Determine the (x, y) coordinate at the center of the cell enclosing the given text.  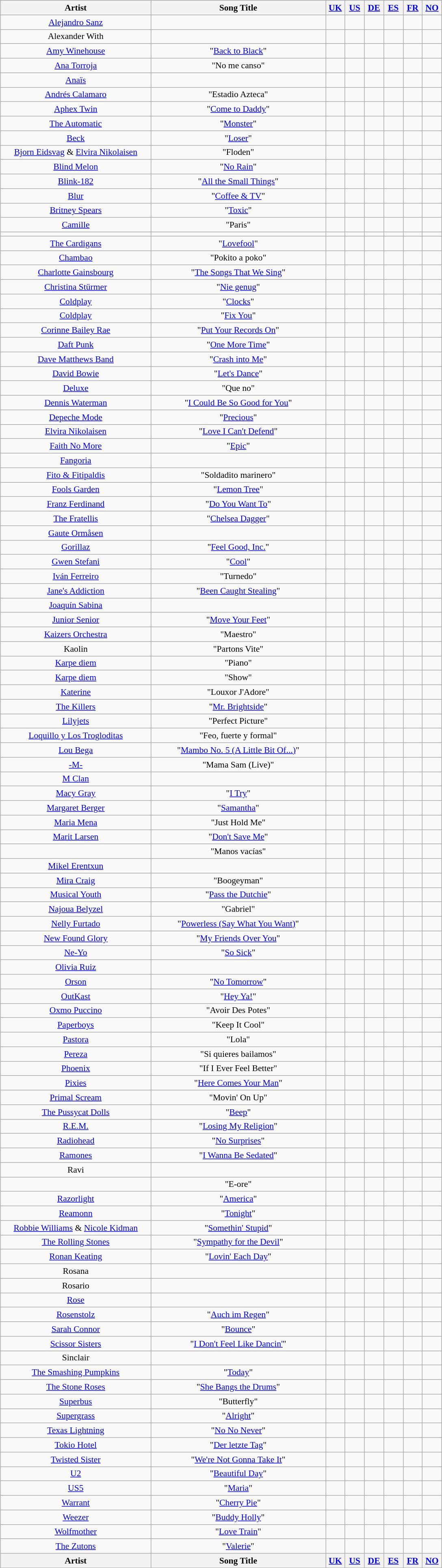
"Paris" (238, 225)
"Maria" (238, 1488)
"One More Time" (238, 345)
"We're Not Gonna Take It" (238, 1459)
"Lovefool" (238, 243)
Ana Torroja (76, 65)
Radiohead (76, 1141)
"Sympathy for the Devil" (238, 1242)
"Buddy Holly" (238, 1517)
Sinclair (76, 1358)
The Zutons (76, 1546)
"Pokito a poko" (238, 258)
M Clan (76, 779)
Margaret Berger (76, 808)
Mikel Erentxun (76, 866)
"Just Hold Me" (238, 822)
"Valerie" (238, 1546)
"Perfect Picture" (238, 721)
"Feo, fuerte y formal" (238, 735)
Beck (76, 138)
"Samantha" (238, 808)
"Coffee & TV" (238, 196)
"Fix You" (238, 316)
"Toxic" (238, 210)
"Soldadito marinero" (238, 475)
"I Could Be So Good for You" (238, 403)
"Cool" (238, 562)
"Put Your Records On" (238, 330)
"Cherry Pie" (238, 1503)
"Hey Ya!" (238, 996)
Corinne Bailey Rae (76, 330)
Blur (76, 196)
Gorillaz (76, 547)
Pereza (76, 1054)
Robbie Williams & Nicole Kidman (76, 1228)
"Piano" (238, 663)
Andrés Calamaro (76, 94)
"Floden" (238, 152)
Amy Winehouse (76, 51)
Loquillo y Los Trogloditas (76, 735)
The Pussycat Dolls (76, 1112)
Chambao (76, 258)
Franz Ferdinand (76, 504)
Maria Mena (76, 822)
The Automatic (76, 124)
"Keep It Cool" (238, 1025)
Gwen Stefani (76, 562)
Joaquín Sabina (76, 605)
"She Bangs the Drums" (238, 1387)
"If I Ever Feel Better" (238, 1069)
Rosenstolz (76, 1314)
"No Tomorrow" (238, 982)
"I Wanna Be Sedated" (238, 1155)
David Bowie (76, 374)
Ne-Yo (76, 952)
"Loser" (238, 138)
Jane's Addiction (76, 591)
"I Try" (238, 794)
The Stone Roses (76, 1387)
"Louxor J'Adore" (238, 692)
"No No Never" (238, 1430)
Rose (76, 1300)
"Gabriel" (238, 909)
Bjorn Eidsvag & Elvira Nikolaisen (76, 152)
"Si quieres bailamos" (238, 1054)
Dave Matthews Band (76, 359)
Ronan Keating (76, 1257)
"No Surprises" (238, 1141)
Najoua Belyzel (76, 909)
Junior Senior (76, 620)
"My Friends Over You" (238, 938)
Deluxe (76, 388)
Britney Spears (76, 210)
"Epic" (238, 446)
The Smashing Pumpkins (76, 1373)
Kaolin (76, 648)
"Lovin' Each Day" (238, 1257)
Pastora (76, 1039)
Twisted Sister (76, 1459)
The Cardigans (76, 243)
Pixies (76, 1083)
Primal Scream (76, 1097)
The Rolling Stones (76, 1242)
Texas Lightning (76, 1430)
"E-ore" (238, 1184)
OutKast (76, 996)
"I Don't Feel Like Dancin'" (238, 1343)
"No Rain" (238, 167)
Marit Larsen (76, 837)
"Lola" (238, 1039)
"Here Comes Your Man" (238, 1083)
"Der letzte Tag" (238, 1445)
"Estadio Azteca" (238, 94)
"Love Train" (238, 1532)
Blind Melon (76, 167)
"Avoir Des Potes" (238, 1011)
Phoenix (76, 1069)
Sarah Connor (76, 1329)
Fangoria (76, 460)
"Mama Sam (Live)" (238, 764)
Warrant (76, 1503)
Christina Stürmer (76, 287)
"Bounce" (238, 1329)
"Powerless (Say What You Want)" (238, 924)
Macy Gray (76, 794)
"Clocks" (238, 301)
"Nie genug" (238, 287)
Oxmo Puccino (76, 1011)
Weezer (76, 1517)
Fito & Fitipaldis (76, 475)
Kaizers Orchestra (76, 634)
Depeche Mode (76, 417)
"Partons Vite" (238, 648)
Dennis Waterman (76, 403)
Blink-182 (76, 181)
"Lemon Tree" (238, 489)
Lilyjets (76, 721)
Musical Youth (76, 895)
New Found Glory (76, 938)
Paperboys (76, 1025)
"Mambo No. 5 (A Little Bit Of...)" (238, 750)
-M- (76, 764)
Aphex Twin (76, 109)
"Maestro" (238, 634)
"Pass the Dutchie" (238, 895)
Elvira Nikolaisen (76, 432)
"Today" (238, 1373)
Faith No More (76, 446)
"Precious" (238, 417)
Supergrass (76, 1416)
Nelly Furtado (76, 924)
"Turnedo" (238, 576)
Rosario (76, 1286)
"So Sick" (238, 952)
Katerine (76, 692)
"Que no" (238, 388)
Gaute Ormåsen (76, 533)
Daft Punk (76, 345)
"Love I Can't Defend" (238, 432)
Anaïs (76, 80)
"All the Small Things" (238, 181)
"Let's Dance" (238, 374)
Ravi (76, 1170)
"Show" (238, 678)
"Do You Want To" (238, 504)
The Fratellis (76, 518)
Reamonn (76, 1213)
Tokio Hotel (76, 1445)
Rosana (76, 1271)
Ramones (76, 1155)
"No me canso" (238, 65)
"Beep" (238, 1112)
"America" (238, 1199)
U2 (76, 1474)
"Move Your Feet" (238, 620)
Camille (76, 225)
"Come to Daddy" (238, 109)
Charlotte Gainsbourg (76, 272)
Orson (76, 982)
"Crash into Me" (238, 359)
Mira Craig (76, 880)
US5 (76, 1488)
Lou Bega (76, 750)
"Movin' On Up" (238, 1097)
R.E.M. (76, 1126)
"Somethin' Stupid" (238, 1228)
"Been Caught Stealing" (238, 591)
"Boogeyman" (238, 880)
"Chelsea Dagger" (238, 518)
"The Songs That We Sing" (238, 272)
"Mr. Brightside" (238, 707)
"Feel Good, Inc." (238, 547)
"Losing My Religion" (238, 1126)
"Back to Black" (238, 51)
Alejandro Sanz (76, 22)
Iván Ferreiro (76, 576)
Razorlight (76, 1199)
"Alright" (238, 1416)
"Auch im Regen" (238, 1314)
"Manos vacías" (238, 851)
"Don't Save Me" (238, 837)
Wolfmother (76, 1532)
"Tonight" (238, 1213)
The Killers (76, 707)
Olivia Ruiz (76, 967)
"Beautiful Day" (238, 1474)
Fools Garden (76, 489)
Superbus (76, 1401)
Scissor Sisters (76, 1343)
Alexander With (76, 37)
"Butterfly" (238, 1401)
"Monster" (238, 124)
